Pinpoint the cell where the given text exists, returning its (X, Y) midpoint coordinate. 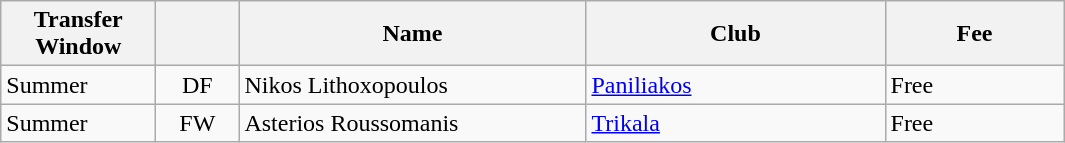
Fee (974, 34)
Club (736, 34)
Paniliakos (736, 85)
DF (198, 85)
Asterios Roussomanis (412, 123)
Name (412, 34)
FW (198, 123)
Nikos Lithoxopoulos (412, 85)
Transfer Window (78, 34)
Trikala (736, 123)
